Identify which cell holds the provided text, then report its [x, y] central coordinate. 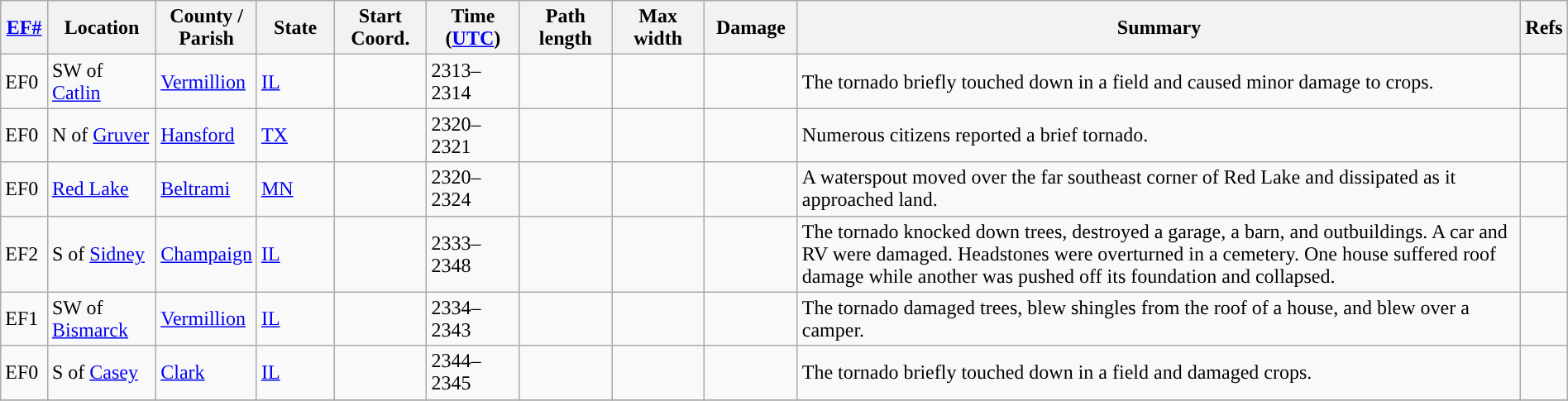
Summary [1159, 28]
Damage [751, 28]
County / Parish [207, 28]
Beltrami [207, 189]
Start Coord. [380, 28]
Path length [566, 28]
State [294, 28]
2313–2314 [473, 81]
N of Gruver [101, 136]
S of Casey [101, 372]
2344–2345 [473, 372]
Clark [207, 372]
The tornado briefly touched down in a field and damaged crops. [1159, 372]
EF# [25, 28]
2333–2348 [473, 254]
The tornado damaged trees, blew shingles from the roof of a house, and blew over a camper. [1159, 319]
Location [101, 28]
EF1 [25, 319]
2334–2343 [473, 319]
Red Lake [101, 189]
TX [294, 136]
Max width [658, 28]
2320–2321 [473, 136]
The tornado briefly touched down in a field and caused minor damage to crops. [1159, 81]
Champaign [207, 254]
SW of Catlin [101, 81]
Numerous citizens reported a brief tornado. [1159, 136]
Refs [1544, 28]
SW of Bismarck [101, 319]
2320–2324 [473, 189]
A waterspout moved over the far southeast corner of Red Lake and dissipated as it approached land. [1159, 189]
EF2 [25, 254]
Time (UTC) [473, 28]
MN [294, 189]
S of Sidney [101, 254]
Hansford [207, 136]
